Determine the [X, Y] coordinate at the center of the cell enclosing the given text.  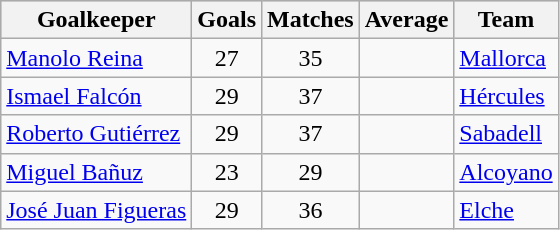
23 [227, 172]
Team [506, 20]
José Juan Figueras [96, 210]
Goalkeeper [96, 20]
Average [406, 20]
Miguel Bañuz [96, 172]
Mallorca [506, 58]
Goals [227, 20]
Matches [311, 20]
35 [311, 58]
Sabadell [506, 134]
Ismael Falcón [96, 96]
Manolo Reina [96, 58]
Elche [506, 210]
Hércules [506, 96]
36 [311, 210]
Roberto Gutiérrez [96, 134]
27 [227, 58]
Alcoyano [506, 172]
